Detect which cell encompasses the target text, then output its (x, y) center coordinate. 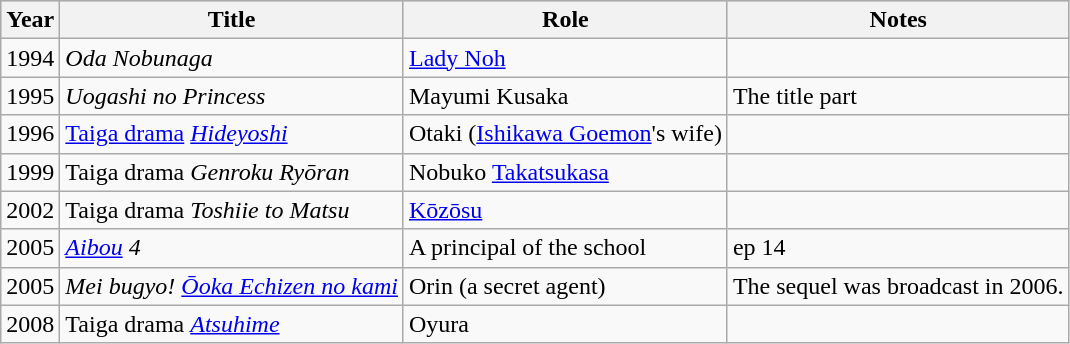
ep 14 (898, 248)
Taiga drama Toshiie to Matsu (232, 210)
Oyura (565, 324)
Kōzōsu (565, 210)
Notes (898, 20)
Otaki (Ishikawa Goemon's wife) (565, 134)
Mei bugyo! Ōoka Echizen no kami (232, 286)
A principal of the school (565, 248)
Lady Noh (565, 58)
1996 (30, 134)
Taiga drama Hideyoshi (232, 134)
The sequel was broadcast in 2006. (898, 286)
Role (565, 20)
Aibou 4 (232, 248)
Nobuko Takatsukasa (565, 172)
Year (30, 20)
Title (232, 20)
Uogashi no Princess (232, 96)
Oda Nobunaga (232, 58)
Taiga drama Atsuhime (232, 324)
2008 (30, 324)
Mayumi Kusaka (565, 96)
2002 (30, 210)
Taiga drama Genroku Ryōran (232, 172)
Orin (a secret agent) (565, 286)
1995 (30, 96)
1994 (30, 58)
The title part (898, 96)
1999 (30, 172)
